Output the (X, Y) coordinate of the center of the cell containing the given text.  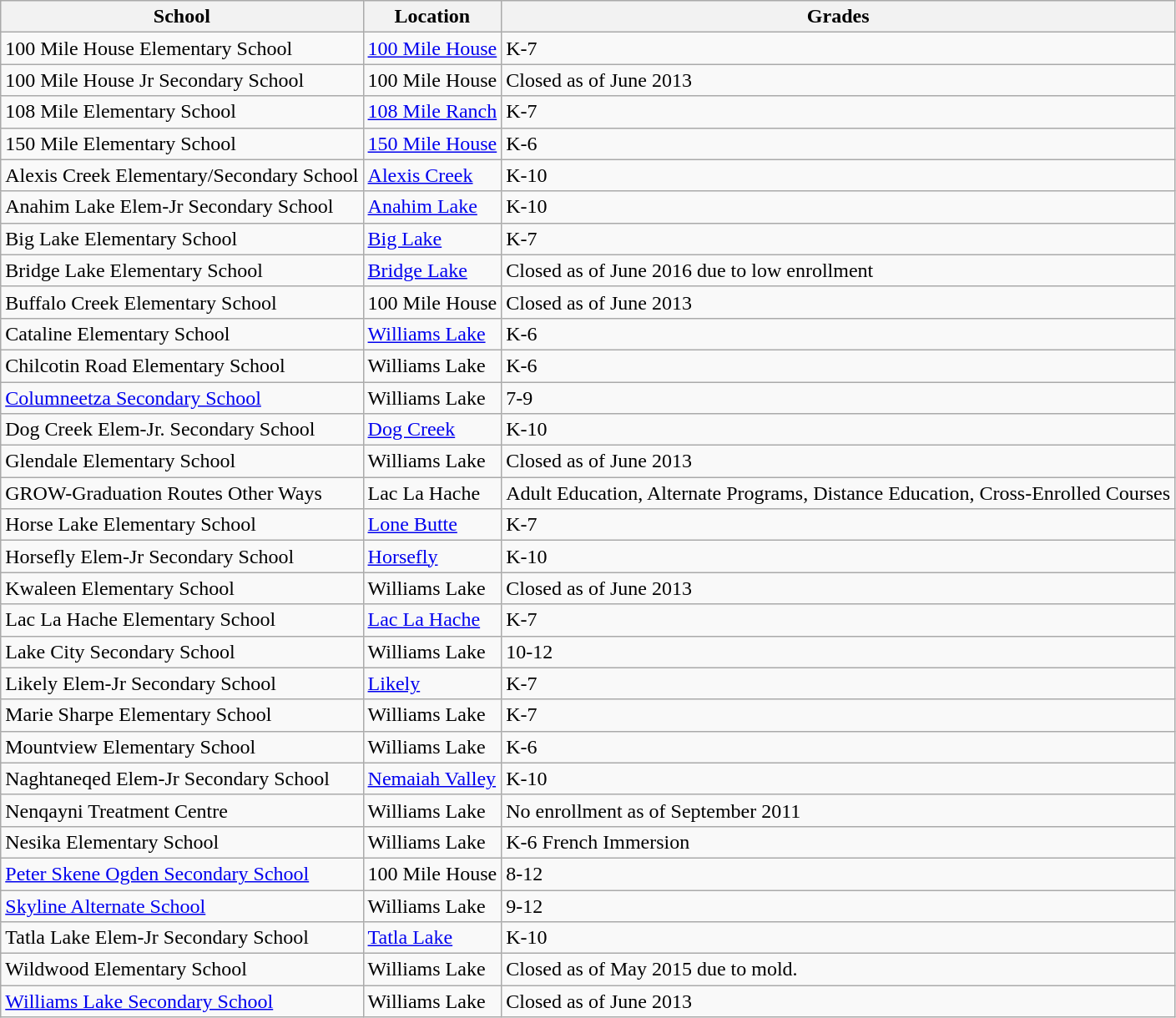
Alexis Creek Elementary/Secondary School (182, 175)
Peter Skene Ogden Secondary School (182, 874)
Big Lake (432, 239)
Williams Lake Secondary School (182, 1001)
Grades (838, 17)
100 Mile House Jr Secondary School (182, 80)
Glendale Elementary School (182, 461)
Nenqayni Treatment Centre (182, 810)
10-12 (838, 652)
Adult Education, Alternate Programs, Distance Education, Cross-Enrolled Courses (838, 493)
150 Mile House (432, 144)
Horsefly Elem-Jr Secondary School (182, 557)
Cataline Elementary School (182, 334)
Horse Lake Elementary School (182, 525)
Dog Creek Elem-Jr. Secondary School (182, 430)
Mountview Elementary School (182, 747)
Nesika Elementary School (182, 842)
Lac La Hache Elementary School (182, 620)
Chilcotin Road Elementary School (182, 365)
Anahim Lake Elem-Jr Secondary School (182, 207)
Dog Creek (432, 430)
Tatla Lake (432, 938)
Anahim Lake (432, 207)
Tatla Lake Elem-Jr Secondary School (182, 938)
Wildwood Elementary School (182, 970)
K-6 French Immersion (838, 842)
GROW-Graduation Routes Other Ways (182, 493)
Likely Elem-Jr Secondary School (182, 683)
Kwaleen Elementary School (182, 588)
Alexis Creek (432, 175)
Bridge Lake (432, 270)
8-12 (838, 874)
Skyline Alternate School (182, 905)
Buffalo Creek Elementary School (182, 302)
Closed as of May 2015 due to mold. (838, 970)
Lake City Secondary School (182, 652)
Location (432, 17)
100 Mile House Elementary School (182, 48)
Closed as of June 2016 due to low enrollment (838, 270)
Big Lake Elementary School (182, 239)
School (182, 17)
Likely (432, 683)
Columneetza Secondary School (182, 398)
No enrollment as of September 2011 (838, 810)
7-9 (838, 398)
108 Mile Ranch (432, 112)
9-12 (838, 905)
150 Mile Elementary School (182, 144)
Marie Sharpe Elementary School (182, 715)
Naghtaneqed Elem-Jr Secondary School (182, 779)
Bridge Lake Elementary School (182, 270)
Lone Butte (432, 525)
Nemaiah Valley (432, 779)
108 Mile Elementary School (182, 112)
Horsefly (432, 557)
